Determine the (X, Y) coordinate at the center of the cell enclosing the given text.  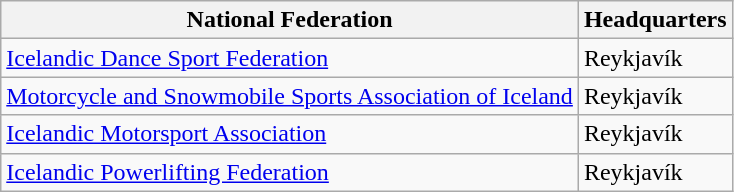
Icelandic Dance Sport Federation (290, 58)
Icelandic Powerlifting Federation (290, 172)
National Federation (290, 20)
Icelandic Motorsport Association (290, 134)
Headquarters (655, 20)
Motorcycle and Snowmobile Sports Association of Iceland (290, 96)
